Provide the (x, y) coordinate of the cell's center where the given text is located.  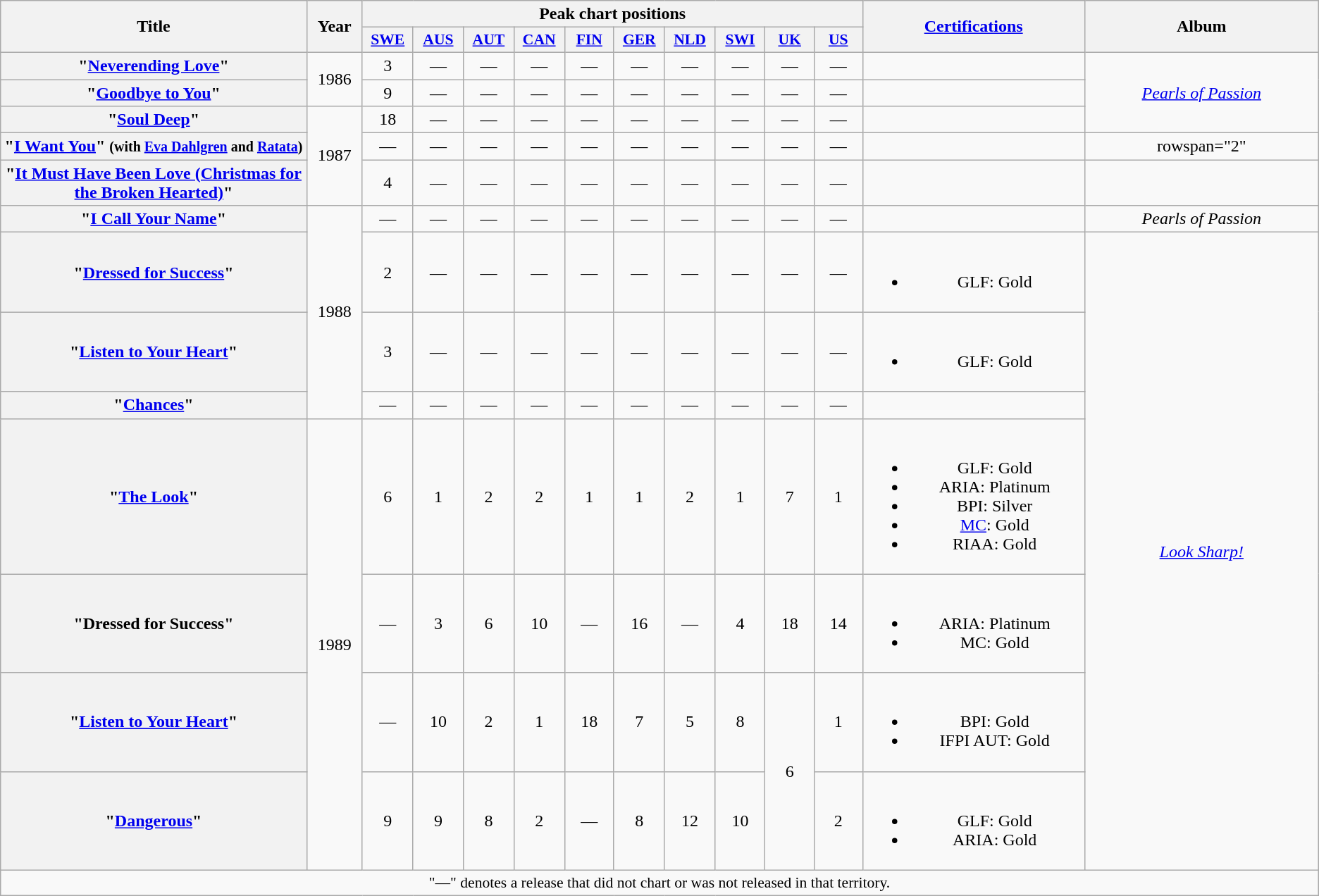
12 (690, 821)
BPI: GoldIFPI AUT: Gold (974, 722)
"I Want You" (with Eva Dahlgren and Ratata) (154, 147)
SWI (740, 40)
GLF: GoldARIA: Gold (974, 821)
"—" denotes a release that did not chart or was not released in that territory. (659, 883)
1988 (334, 312)
"The Look" (154, 496)
"Dangerous" (154, 821)
Peak chart positions (612, 14)
1986 (334, 79)
Certifications (974, 27)
"Soul Deep" (154, 120)
5 (690, 722)
ARIA: PlatinumMC: Gold (974, 623)
"It Must Have Been Love (Christmas for the Broken Hearted)" (154, 183)
Album (1201, 27)
GER (639, 40)
Look Sharp! (1201, 551)
"I Call Your Name" (154, 219)
"Goodbye to You" (154, 92)
Year (334, 27)
1987 (334, 156)
14 (838, 623)
Title (154, 27)
UK (789, 40)
AUT (489, 40)
"Chances" (154, 405)
GLF: GoldARIA: PlatinumBPI: SilverMC: GoldRIAA: Gold (974, 496)
US (838, 40)
16 (639, 623)
rowspan="2" (1201, 147)
NLD (690, 40)
1989 (334, 644)
"Neverending Love" (154, 66)
FIN (589, 40)
CAN (539, 40)
SWE (388, 40)
AUS (438, 40)
